Extract the [X, Y] coordinate from the center of the cell holding the provided text.  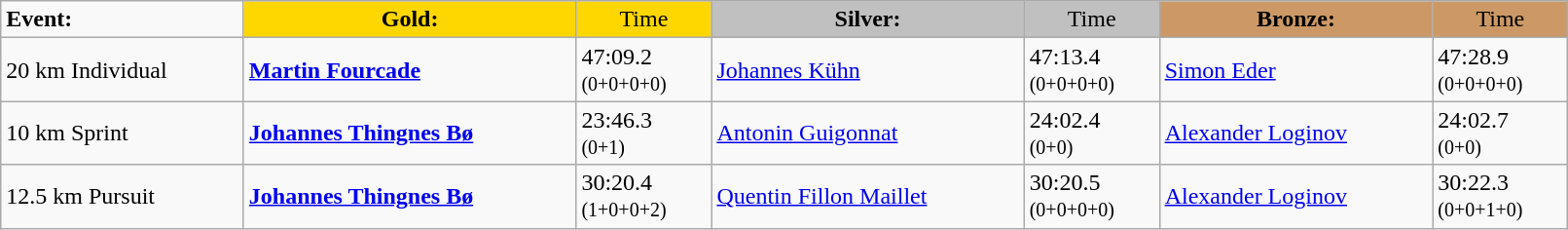
12.5 km Pursuit [123, 197]
30:20.5(0+0+0+0) [1092, 197]
Event: [123, 19]
Gold: [410, 19]
10 km Sprint [123, 133]
24:02.7(0+0) [1501, 133]
24:02.4(0+0) [1092, 133]
Quentin Fillon Maillet [868, 197]
47:13.4(0+0+0+0) [1092, 70]
Bronze: [1296, 19]
Martin Fourcade [410, 70]
30:22.3(0+0+1+0) [1501, 197]
Antonin Guigonnat [868, 133]
Silver: [868, 19]
23:46.3(0+1) [644, 133]
47:09.2(0+0+0+0) [644, 70]
47:28.9(0+0+0+0) [1501, 70]
30:20.4(1+0+0+2) [644, 197]
20 km Individual [123, 70]
Simon Eder [1296, 70]
Johannes Kühn [868, 70]
